From the cell containing the given text, extract its center point as [X, Y] coordinate. 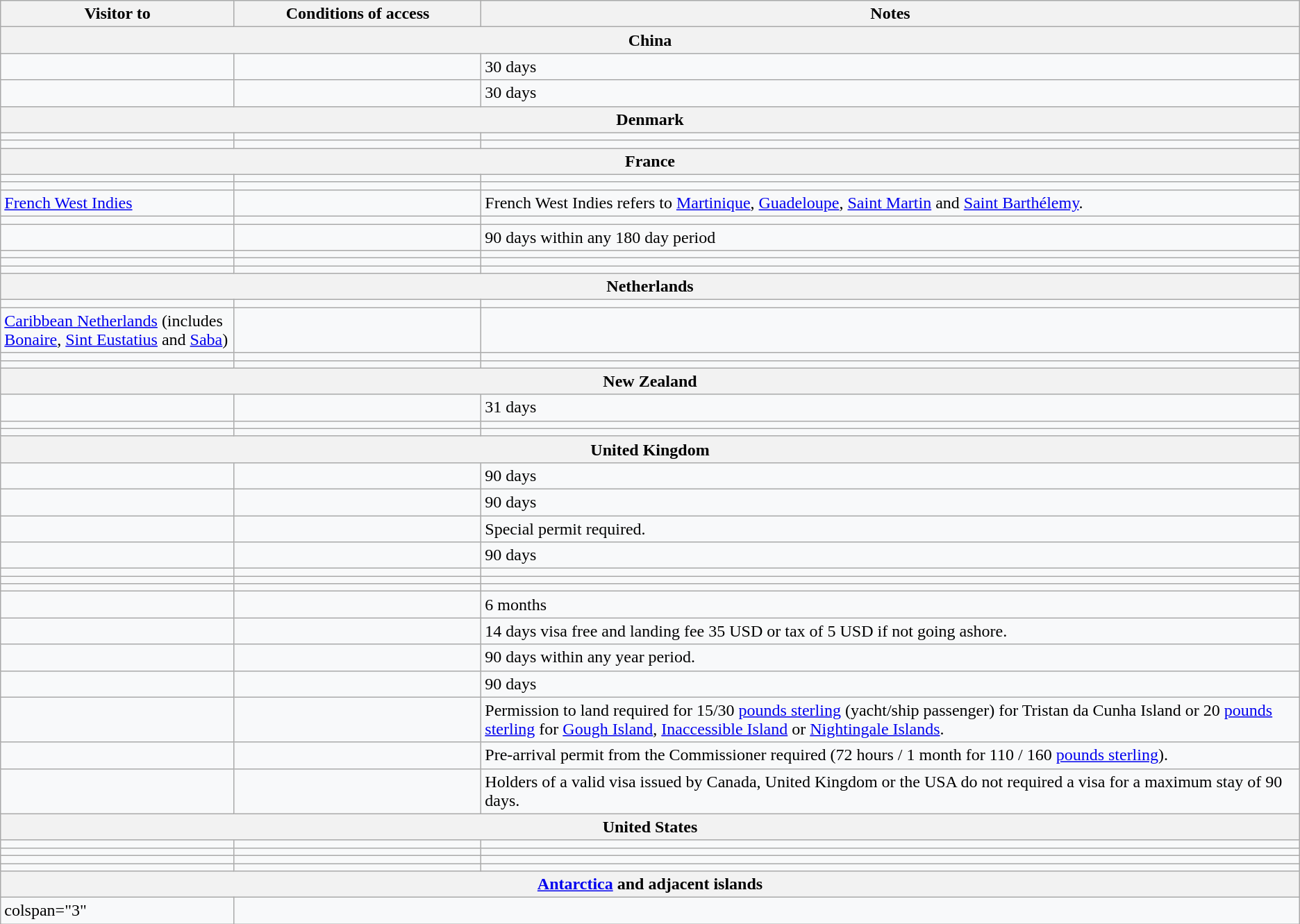
Conditions of access [357, 14]
Special permit required. [890, 528]
Caribbean Netherlands (includes Bonaire, Sint Eustatius and Saba) [118, 330]
Denmark [650, 119]
France [650, 161]
Holders of a valid visa issued by Canada, United Kingdom or the USA do not required a visa for a maximum stay of 90 days. [890, 791]
90 days within any year period. [890, 657]
New Zealand [650, 381]
colspan="3" [118, 911]
United States [650, 827]
Netherlands [650, 287]
Pre-arrival permit from the Commissioner required (72 hours / 1 month for 110 / 160 pounds sterling). [890, 755]
Antarctica and adjacent islands [650, 884]
31 days [890, 408]
Notes [890, 14]
6 months [890, 605]
14 days visa free and landing fee 35 USD or tax of 5 USD if not going ashore. [890, 631]
French West Indies refers to Martinique, Guadeloupe, Saint Martin and Saint Barthélemy. [890, 203]
French West Indies [118, 203]
Visitor to [118, 14]
China [650, 40]
United Kingdom [650, 449]
90 days within any 180 day period [890, 237]
